Capture the cell that displays the provided text and extract its (X, Y) central coordinate. 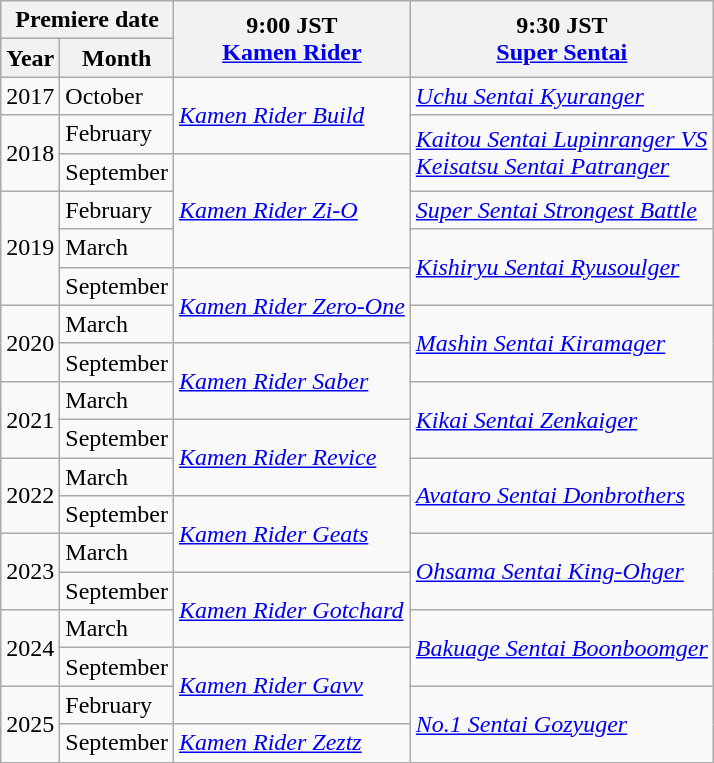
October (117, 96)
Kamen Rider Geats (292, 534)
Uchu Sentai Kyuranger (562, 96)
Kamen Rider Saber (292, 381)
2018 (30, 153)
Mashin Sentai Kiramager (562, 343)
Bakuage Sentai Boonboomger (562, 648)
Month (117, 58)
2022 (30, 496)
Super Sentai Strongest Battle (562, 210)
2021 (30, 419)
2024 (30, 648)
2020 (30, 343)
Kamen Rider Gotchard (292, 610)
9:30 JSTSuper Sentai (562, 39)
Kamen Rider Zero-One (292, 305)
9:00 JSTKamen Rider (292, 39)
Kaitou Sentai Lupinranger VSKeisatsu Sentai Patranger (562, 153)
2025 (30, 724)
2017 (30, 96)
Year (30, 58)
Kamen Rider Gavv (292, 686)
Kamen Rider Zi-O (292, 210)
2023 (30, 572)
Premiere date (88, 20)
Kikai Sentai Zenkaiger (562, 419)
Ohsama Sentai King-Ohger (562, 572)
Kamen Rider Build (292, 115)
Kamen Rider Revice (292, 457)
Avataro Sentai Donbrothers (562, 496)
No.1 Sentai Gozyuger (562, 724)
Kishiryu Sentai Ryusoulger (562, 267)
Kamen Rider Zeztz (292, 743)
2019 (30, 248)
